Determine the (x, y) coordinate at the center of the cell enclosing the given text.  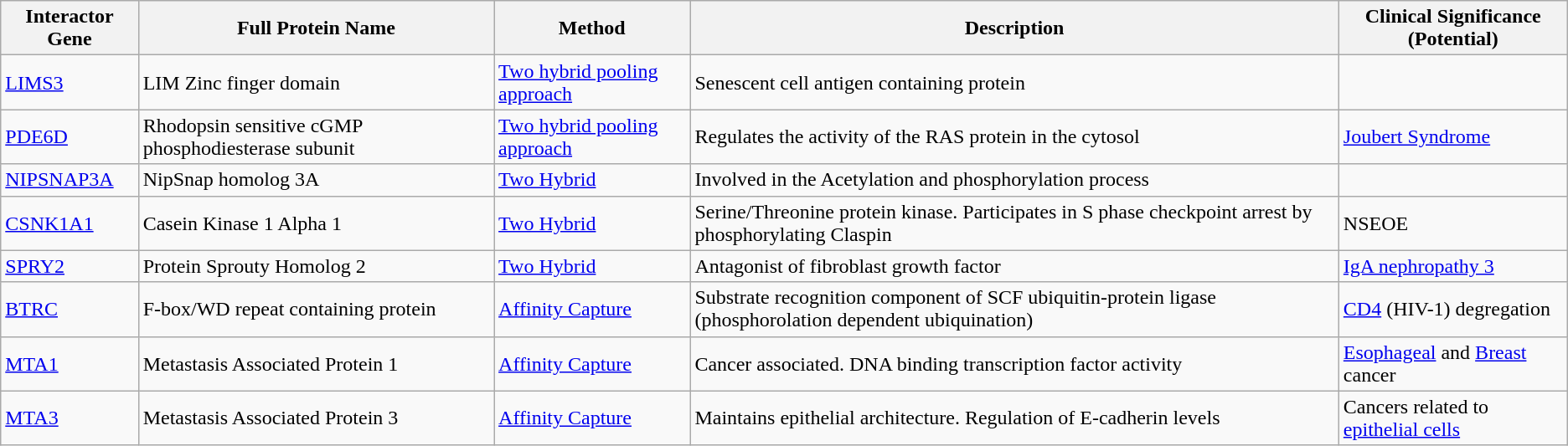
NipSnap homolog 3A (316, 180)
Method (592, 28)
IgA nephropathy 3 (1452, 266)
NSEOE (1452, 223)
Involved in the Acetylation and phosphorylation process (1014, 180)
PDE6D (70, 137)
Full Protein Name (316, 28)
Description (1014, 28)
Maintains epithelial architecture. Regulation of E-cadherin levels (1014, 418)
Regulates the activity of the RAS protein in the cytosol (1014, 137)
Rhodopsin sensitive cGMP phosphodiesterase subunit (316, 137)
LIM Zinc finger domain (316, 82)
BTRC (70, 310)
Metastasis Associated Protein 3 (316, 418)
Casein Kinase 1 Alpha 1 (316, 223)
LIMS3 (70, 82)
Substrate recognition component of SCF ubiquitin-protein ligase (phosphorolation dependent ubiquination) (1014, 310)
Clinical Significance (Potential) (1452, 28)
Cancer associated. DNA binding transcription factor activity (1014, 363)
F-box/WD repeat containing protein (316, 310)
SPRY2 (70, 266)
Antagonist of fibroblast growth factor (1014, 266)
Metastasis Associated Protein 1 (316, 363)
Protein Sprouty Homolog 2 (316, 266)
CD4 (HIV-1) degregation (1452, 310)
MTA1 (70, 363)
CSNK1A1 (70, 223)
Senescent cell antigen containing protein (1014, 82)
MTA3 (70, 418)
Esophageal and Breast cancer (1452, 363)
Cancers related to epithelial cells (1452, 418)
NIPSNAP3A (70, 180)
Joubert Syndrome (1452, 137)
Interactor Gene (70, 28)
Serine/Threonine protein kinase. Participates in S phase checkpoint arrest by phosphorylating Claspin (1014, 223)
